Return the [X, Y] coordinate for the center point of the cell that contains the specified text.  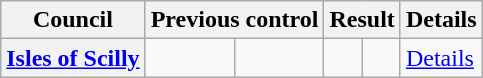
Result [362, 20]
Council [73, 20]
Previous control [234, 20]
Isles of Scilly [73, 58]
